Detect which cell encompasses the target text, then output its [X, Y] center coordinate. 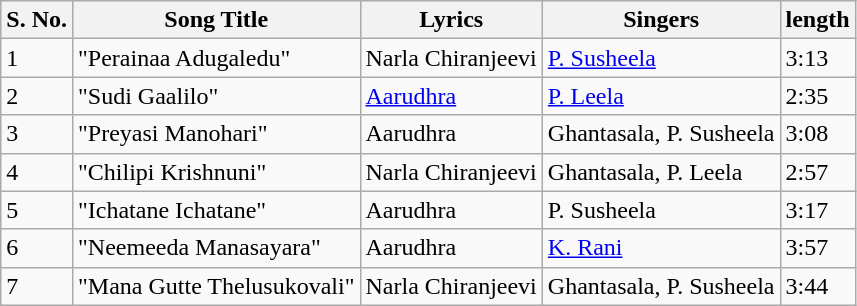
3:44 [818, 286]
"Neemeeda Manasayara" [216, 248]
length [818, 20]
"Mana Gutte Thelusukovali" [216, 286]
3:08 [818, 134]
Ghantasala, P. Leela [661, 172]
3:13 [818, 58]
5 [37, 210]
S. No. [37, 20]
"Perainaa Adugaledu" [216, 58]
3 [37, 134]
K. Rani [661, 248]
Lyrics [451, 20]
3:57 [818, 248]
4 [37, 172]
3:17 [818, 210]
"Preyasi Manohari" [216, 134]
Song Title [216, 20]
P. Leela [661, 96]
1 [37, 58]
2:57 [818, 172]
"Chilipi Krishnuni" [216, 172]
2:35 [818, 96]
7 [37, 286]
"Sudi Gaalilo" [216, 96]
2 [37, 96]
6 [37, 248]
Singers [661, 20]
"Ichatane Ichatane" [216, 210]
